From the cell containing the given text, extract its center point as (x, y) coordinate. 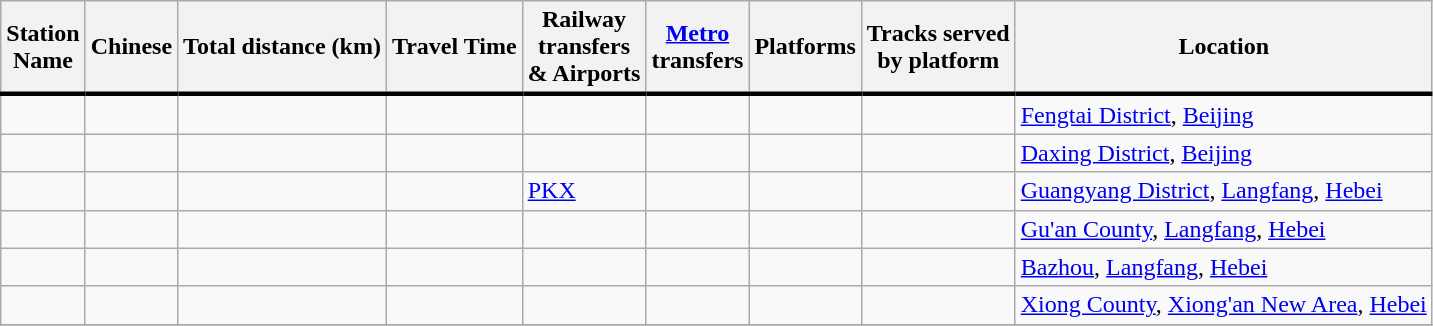
Guangyang District, Langfang, Hebei (1224, 191)
Gu'an County, Langfang, Hebei (1224, 229)
Chinese (131, 48)
Railwaytransfers& Airports (584, 48)
Platforms (805, 48)
StationName (43, 48)
Total distance (km) (282, 48)
Travel Time (454, 48)
Bazhou, Langfang, Hebei (1224, 267)
Tracks servedby platform (938, 48)
Fengtai District, Beijing (1224, 114)
Location (1224, 48)
PKX (584, 191)
Daxing District, Beijing (1224, 153)
Xiong County, Xiong'an New Area, Hebei (1224, 305)
Metrotransfers (698, 48)
